Locate the cell with the specified text and output its (X, Y) center coordinate. 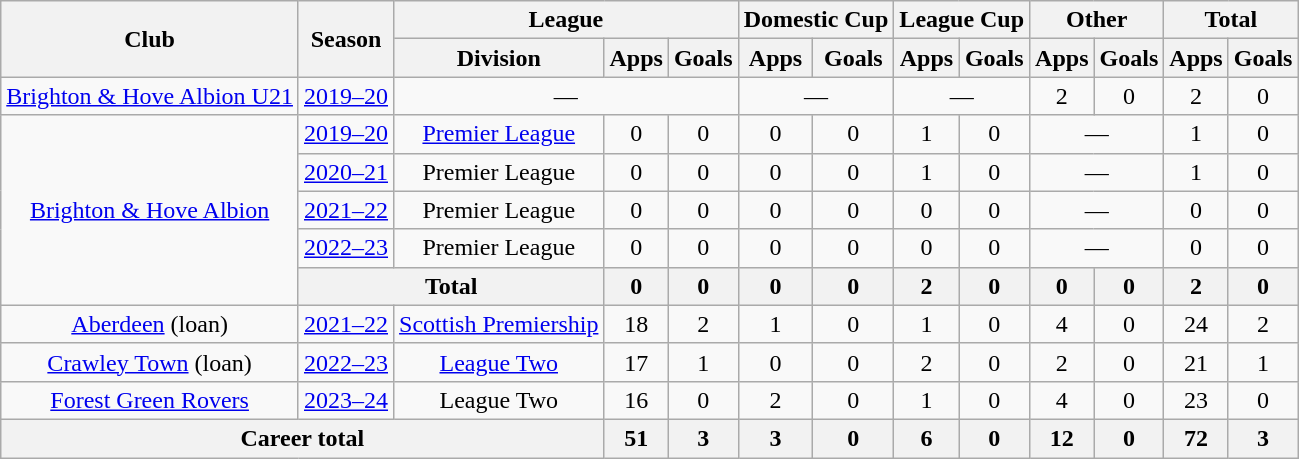
Career total (302, 438)
17 (636, 362)
51 (636, 438)
21 (1196, 362)
16 (636, 400)
Brighton & Hove Albion U21 (150, 96)
League Cup (962, 20)
Forest Green Rovers (150, 400)
6 (926, 438)
12 (1062, 438)
Brighton & Hove Albion (150, 210)
23 (1196, 400)
Crawley Town (loan) (150, 362)
Scottish Premiership (499, 324)
72 (1196, 438)
League (566, 20)
Division (499, 58)
18 (636, 324)
24 (1196, 324)
2020–21 (346, 172)
Season (346, 39)
Domestic Cup (816, 20)
Aberdeen (loan) (150, 324)
Club (150, 39)
Other (1097, 20)
2023–24 (346, 400)
